Find where the given text appears and provide that cell's center as (X, Y) coordinate. 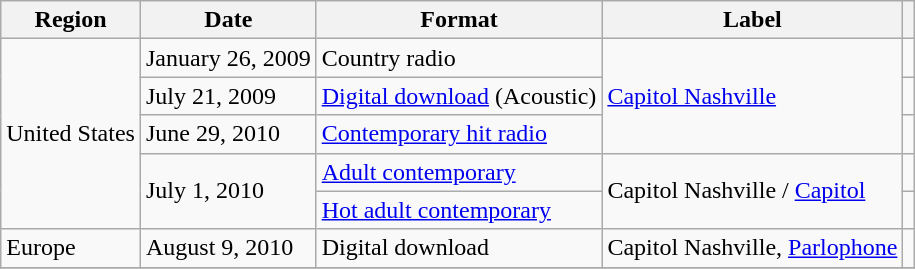
Digital download (Acoustic) (459, 96)
United States (71, 134)
Capitol Nashville, Parlophone (752, 248)
Country radio (459, 58)
Format (459, 20)
July 1, 2010 (228, 191)
Region (71, 20)
Contemporary hit radio (459, 134)
Label (752, 20)
Date (228, 20)
July 21, 2009 (228, 96)
Adult contemporary (459, 172)
Hot adult contemporary (459, 210)
June 29, 2010 (228, 134)
Digital download (459, 248)
Europe (71, 248)
Capitol Nashville (752, 96)
Capitol Nashville / Capitol (752, 191)
August 9, 2010 (228, 248)
January 26, 2009 (228, 58)
